Find where the given text appears and provide that cell's center as (X, Y) coordinate. 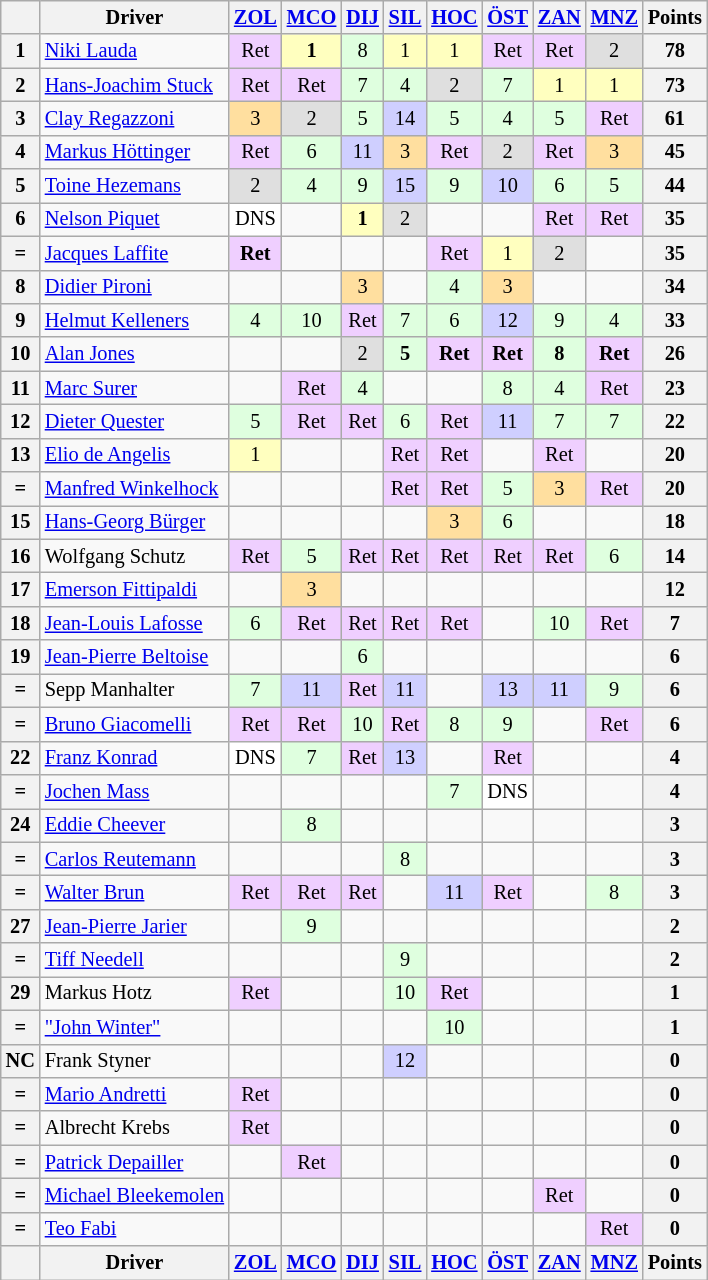
Walter Brun (134, 892)
34 (675, 287)
16 (20, 556)
Niki Lauda (134, 51)
Jean-Louis Lafosse (134, 623)
Alan Jones (134, 354)
Jacques Laffite (134, 253)
Dieter Quester (134, 421)
Carlos Reutemann (134, 859)
44 (675, 186)
24 (20, 825)
Jochen Mass (134, 791)
Hans-Joachim Stuck (134, 85)
Clay Regazzoni (134, 118)
26 (675, 354)
Wolfgang Schutz (134, 556)
Franz Konrad (134, 758)
Mario Andretti (134, 1094)
Elio de Angelis (134, 455)
Frank Styner (134, 1061)
33 (675, 320)
Jean-Pierre Beltoise (134, 657)
73 (675, 85)
Didier Pironi (134, 287)
17 (20, 589)
23 (675, 388)
Markus Hotz (134, 993)
61 (675, 118)
Albrecht Krebs (134, 1128)
Helmut Kelleners (134, 320)
Tiff Needell (134, 960)
Marc Surer (134, 388)
Markus Höttinger (134, 152)
Jean-Pierre Jarier (134, 926)
Emerson Fittipaldi (134, 589)
NC (20, 1061)
Nelson Piquet (134, 219)
Bruno Giacomelli (134, 724)
Manfred Winkelhock (134, 489)
Sepp Manhalter (134, 690)
29 (20, 993)
27 (20, 926)
Hans-Georg Bürger (134, 522)
Toine Hezemans (134, 186)
78 (675, 51)
"John Winter" (134, 1027)
Eddie Cheever (134, 825)
Patrick Depailler (134, 1162)
Michael Bleekemolen (134, 1195)
45 (675, 152)
Teo Fabi (134, 1229)
19 (20, 657)
